Detect which cell encompasses the target text, then output its (x, y) center coordinate. 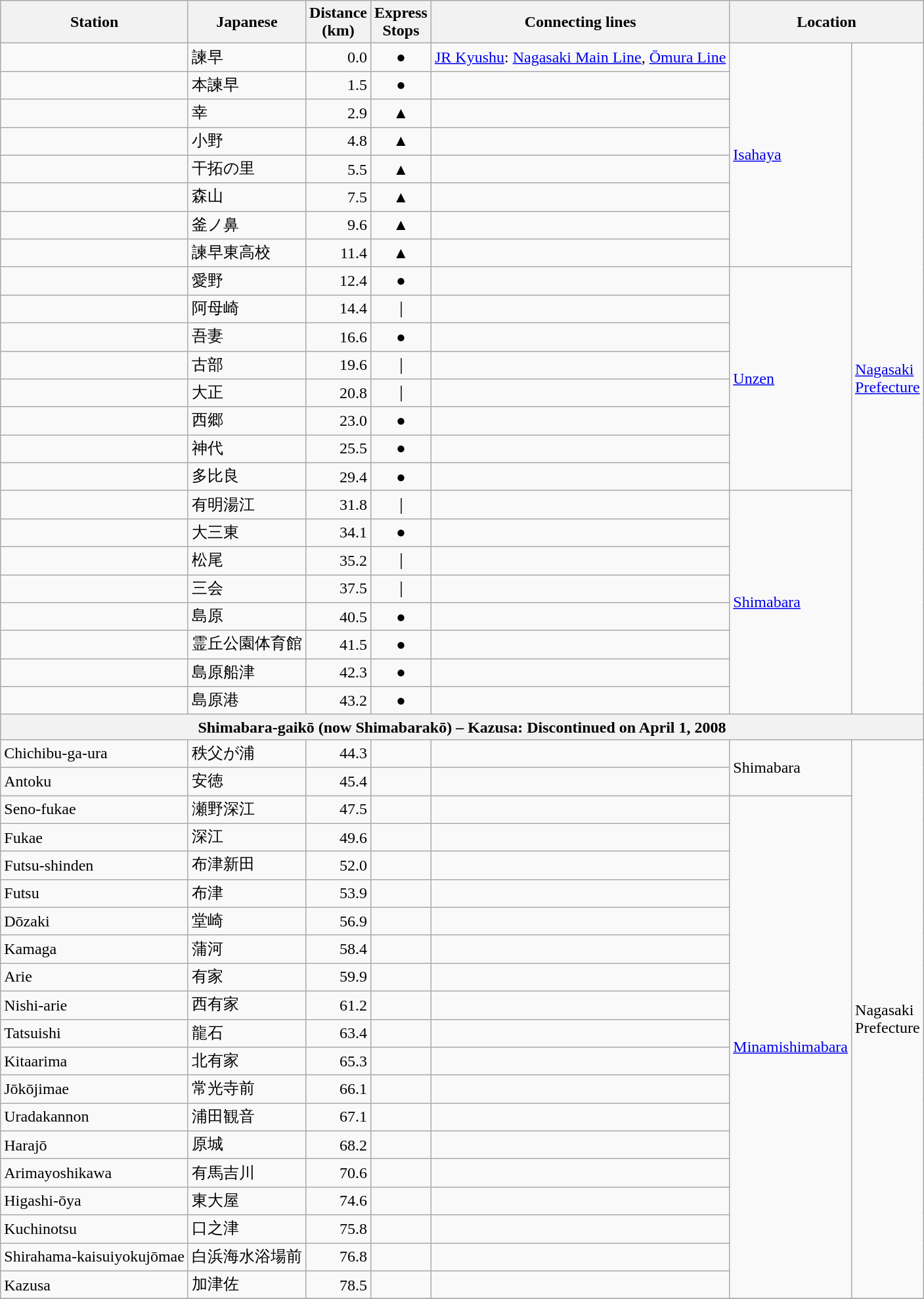
47.5 (338, 809)
23.0 (338, 421)
JR Kyushu: Nagasaki Main Line, Ōmura Line (580, 58)
61.2 (338, 1005)
11.4 (338, 254)
干拓の里 (247, 170)
Tatsuishi (95, 1033)
65.3 (338, 1062)
Distance(km) (338, 22)
75.8 (338, 1229)
古部 (247, 365)
森山 (247, 197)
諫早 (247, 58)
35.2 (338, 561)
16.6 (338, 336)
2.9 (338, 113)
68.2 (338, 1145)
70.6 (338, 1174)
Station (95, 22)
松尾 (247, 561)
常光寺前 (247, 1089)
阿母崎 (247, 309)
Kazusa (95, 1285)
蒲河 (247, 949)
大正 (247, 393)
吾妻 (247, 336)
布津 (247, 894)
56.9 (338, 921)
Arie (95, 978)
Shirahama-kaisuiyokujōmae (95, 1258)
有明湯江 (247, 505)
秩父が浦 (247, 753)
74.6 (338, 1201)
霊丘公園体育館 (247, 645)
釜ノ鼻 (247, 225)
66.1 (338, 1089)
25.5 (338, 449)
37.5 (338, 589)
9.6 (338, 225)
有家 (247, 978)
島原船津 (247, 673)
Japanese (247, 22)
大三東 (247, 532)
34.1 (338, 532)
Jōkōjimae (95, 1089)
龍石 (247, 1033)
45.4 (338, 782)
49.6 (338, 837)
ExpressStops (401, 22)
5.5 (338, 170)
53.9 (338, 894)
Harajō (95, 1145)
瀬野深江 (247, 809)
原城 (247, 1145)
東大屋 (247, 1201)
口之津 (247, 1229)
20.8 (338, 393)
19.6 (338, 365)
Nishi-arie (95, 1005)
Seno-fukae (95, 809)
52.0 (338, 866)
島原港 (247, 700)
有馬吉川 (247, 1174)
12.4 (338, 281)
布津新田 (247, 866)
三会 (247, 589)
4.8 (338, 142)
Location (826, 22)
1.5 (338, 85)
浦田観音 (247, 1117)
Fukae (95, 837)
堂崎 (247, 921)
Arimayoshikawa (95, 1174)
7.5 (338, 197)
43.2 (338, 700)
Antoku (95, 782)
Isahaya (791, 155)
31.8 (338, 505)
西郷 (247, 421)
西有家 (247, 1005)
Minamishimabara (791, 1047)
Uradakannon (95, 1117)
78.5 (338, 1285)
安徳 (247, 782)
Chichibu-ga-ura (95, 753)
42.3 (338, 673)
諫早東高校 (247, 254)
神代 (247, 449)
Higashi-ōya (95, 1201)
Futsu (95, 894)
63.4 (338, 1033)
島原 (247, 616)
深江 (247, 837)
愛野 (247, 281)
59.9 (338, 978)
40.5 (338, 616)
小野 (247, 142)
多比良 (247, 477)
41.5 (338, 645)
67.1 (338, 1117)
Shimabara-gaikō (now Shimabarakō) – Kazusa: Discontinued on April 1, 2008 (462, 727)
Kuchinotsu (95, 1229)
29.4 (338, 477)
Connecting lines (580, 22)
Dōzaki (95, 921)
58.4 (338, 949)
本諫早 (247, 85)
幸 (247, 113)
白浜海水浴場前 (247, 1258)
Kamaga (95, 949)
Unzen (791, 378)
加津佐 (247, 1285)
Futsu-shinden (95, 866)
14.4 (338, 309)
76.8 (338, 1258)
北有家 (247, 1062)
Kitaarima (95, 1062)
0.0 (338, 58)
44.3 (338, 753)
